Find where the given text appears and provide that cell's center as (x, y) coordinate. 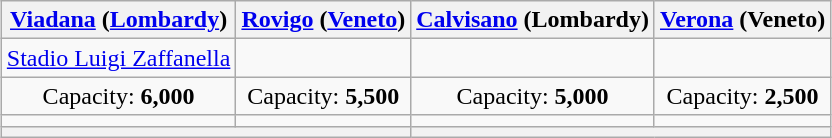
Capacity: 6,000 (118, 96)
Capacity: 5,500 (324, 96)
Calvisano (Lombardy) (533, 20)
Viadana (Lombardy) (118, 20)
Capacity: 2,500 (742, 96)
Capacity: 5,000 (533, 96)
Stadio Luigi Zaffanella (118, 58)
Verona (Veneto) (742, 20)
Rovigo (Veneto) (324, 20)
